Return the (x, y) coordinate for the center point of the cell that contains the specified text.  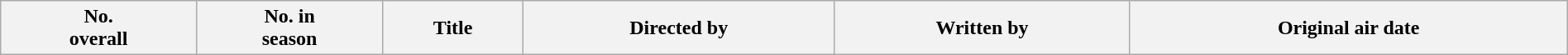
Directed by (678, 28)
No. inseason (289, 28)
No.overall (99, 28)
Written by (982, 28)
Title (453, 28)
Original air date (1348, 28)
